Locate the cell with the specified text and output its [X, Y] center coordinate. 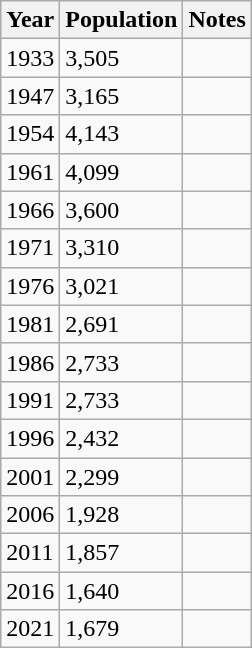
1961 [30, 172]
2,691 [122, 324]
Population [122, 20]
1976 [30, 286]
3,600 [122, 210]
1933 [30, 58]
4,099 [122, 172]
2,432 [122, 438]
3,021 [122, 286]
1986 [30, 362]
3,505 [122, 58]
3,165 [122, 96]
1954 [30, 134]
1,679 [122, 629]
Notes [217, 20]
4,143 [122, 134]
1,857 [122, 553]
2021 [30, 629]
1966 [30, 210]
1981 [30, 324]
1971 [30, 248]
1991 [30, 400]
2006 [30, 515]
1947 [30, 96]
Year [30, 20]
2,299 [122, 477]
3,310 [122, 248]
2016 [30, 591]
2011 [30, 553]
2001 [30, 477]
1,928 [122, 515]
1,640 [122, 591]
1996 [30, 438]
